Pinpoint the cell where the given text exists, returning its [x, y] midpoint coordinate. 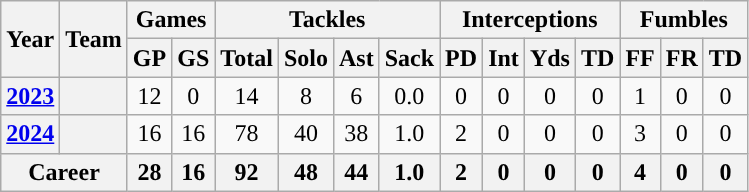
Int [504, 58]
8 [306, 96]
Sack [409, 58]
Interceptions [530, 20]
GS [194, 58]
40 [306, 134]
FF [640, 58]
Total [247, 58]
6 [356, 96]
2024 [30, 134]
0.0 [409, 96]
92 [247, 172]
Yds [550, 58]
Fumbles [684, 20]
Games [170, 20]
3 [640, 134]
GP [149, 58]
44 [356, 172]
14 [247, 96]
Tackles [328, 20]
28 [149, 172]
Team [94, 39]
Career [64, 172]
48 [306, 172]
Ast [356, 58]
78 [247, 134]
1 [640, 96]
38 [356, 134]
PD [462, 58]
4 [640, 172]
12 [149, 96]
Solo [306, 58]
FR [682, 58]
2023 [30, 96]
Year [30, 39]
